Extract the (X, Y) coordinate from the center of the cell holding the provided text.  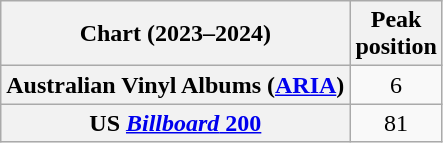
Australian Vinyl Albums (ARIA) (176, 85)
Peakposition (396, 34)
US Billboard 200 (176, 123)
Chart (2023–2024) (176, 34)
81 (396, 123)
6 (396, 85)
